Scan for the cell matching the given text and deliver its [X, Y] coordinate at center. 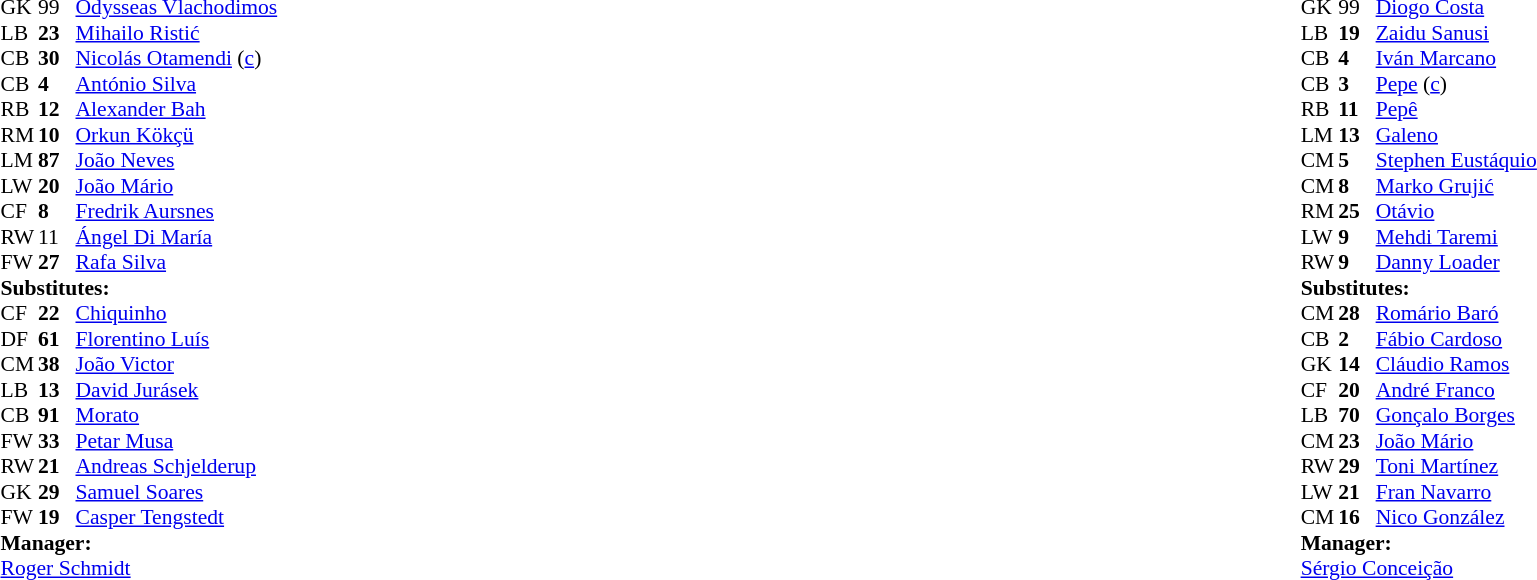
DF [19, 339]
28 [1357, 313]
Gonçalo Borges [1456, 415]
Pepe (c) [1456, 84]
61 [57, 339]
Galeno [1456, 135]
Fran Navarro [1456, 492]
Stephen Eustáquio [1456, 161]
87 [57, 161]
14 [1357, 365]
Danny Loader [1456, 263]
Casper Tengstedt [177, 517]
Petar Musa [177, 441]
João Victor [177, 365]
Mihailo Ristić [177, 33]
David Jurásek [177, 390]
Chiquinho [177, 313]
André Franco [1456, 390]
5 [1357, 161]
30 [57, 59]
João Neves [177, 161]
10 [57, 135]
38 [57, 365]
António Silva [177, 84]
Fredrik Aursnes [177, 211]
Rafa Silva [177, 263]
Samuel Soares [177, 492]
22 [57, 313]
Ángel Di María [177, 237]
2 [1357, 339]
Fábio Cardoso [1456, 339]
27 [57, 263]
Otávio [1456, 211]
33 [57, 441]
Nicolás Otamendi (c) [177, 59]
3 [1357, 84]
16 [1357, 517]
Nico González [1456, 517]
70 [1357, 415]
25 [1357, 211]
Mehdi Taremi [1456, 237]
Pepê [1456, 109]
Iván Marcano [1456, 59]
Florentino Luís [177, 339]
Marko Grujić [1456, 186]
Toni Martínez [1456, 467]
Alexander Bah [177, 109]
Cláudio Ramos [1456, 365]
Andreas Schjelderup [177, 467]
Morato [177, 415]
91 [57, 415]
Zaidu Sanusi [1456, 33]
Orkun Kökçü [177, 135]
12 [57, 109]
Romário Baró [1456, 313]
